Return the (x, y) coordinate for the center point of the cell that contains the specified text.  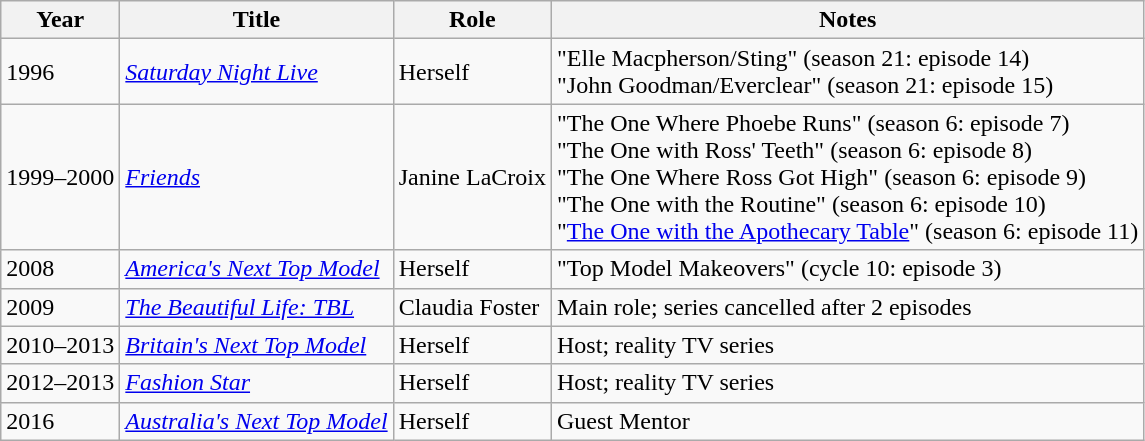
Janine LaCroix (472, 177)
2010–2013 (60, 345)
1999–2000 (60, 177)
Australia's Next Top Model (256, 421)
Britain's Next Top Model (256, 345)
Fashion Star (256, 383)
Claudia Foster (472, 307)
Year (60, 20)
"Top Model Makeovers" (cycle 10: episode 3) (848, 269)
Guest Mentor (848, 421)
Notes (848, 20)
Saturday Night Live (256, 72)
1996 (60, 72)
America's Next Top Model (256, 269)
The Beautiful Life: TBL (256, 307)
Role (472, 20)
Friends (256, 177)
2012–2013 (60, 383)
"Elle Macpherson/Sting" (season 21: episode 14)"John Goodman/Everclear" (season 21: episode 15) (848, 72)
2008 (60, 269)
2009 (60, 307)
2016 (60, 421)
Main role; series cancelled after 2 episodes (848, 307)
Title (256, 20)
